For the text-containing cell, return its midpoint in [x, y] coordinate format. 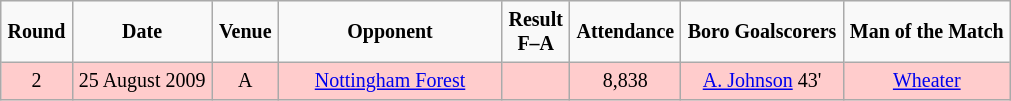
ResultF–A [536, 32]
Man of the Match [926, 32]
Date [142, 32]
A [245, 81]
Venue [245, 32]
Attendance [626, 32]
8,838 [626, 81]
Wheater [926, 81]
Opponent [390, 32]
A. Johnson 43' [762, 81]
2 [36, 81]
25 August 2009 [142, 81]
Round [36, 32]
Boro Goalscorers [762, 32]
Nottingham Forest [390, 81]
